Return (x, y) of the center of cell containing provided text 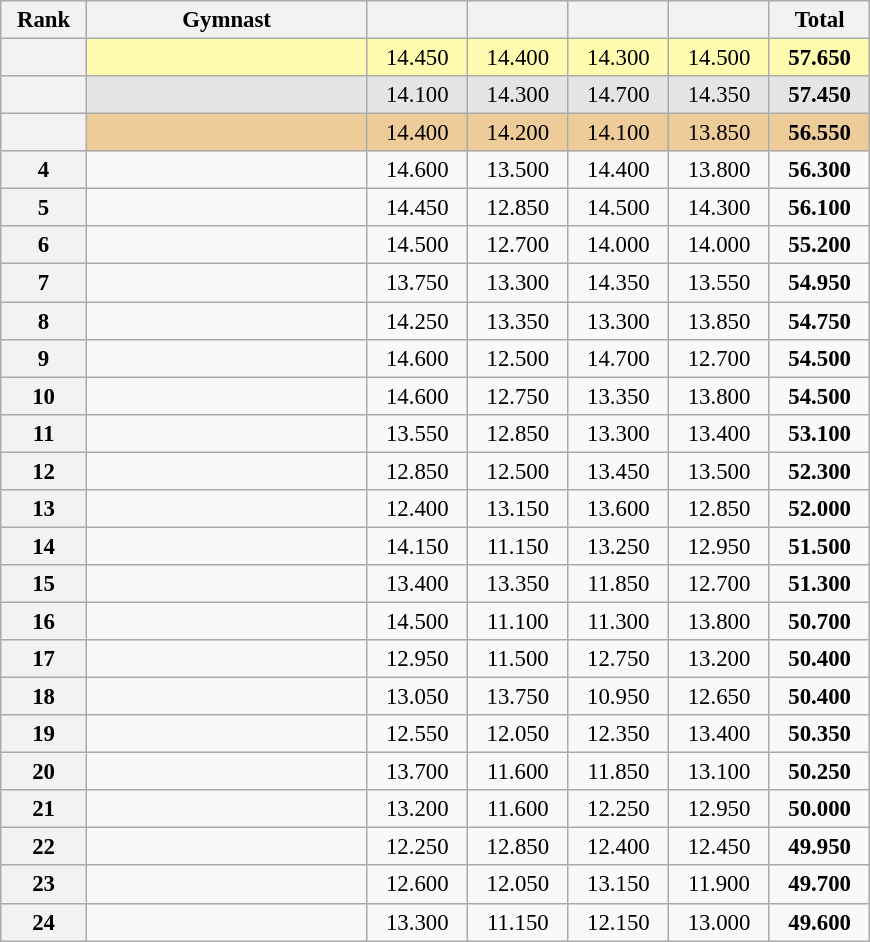
56.550 (820, 133)
7 (44, 283)
11.300 (618, 621)
49.700 (820, 885)
11.900 (720, 885)
14.200 (518, 133)
18 (44, 697)
13.600 (618, 509)
12.600 (418, 885)
Rank (44, 20)
19 (44, 734)
14 (44, 546)
12.650 (720, 697)
13 (44, 509)
14.150 (418, 546)
8 (44, 321)
24 (44, 922)
Gymnast (226, 20)
20 (44, 772)
11.500 (518, 659)
17 (44, 659)
16 (44, 621)
13.100 (720, 772)
54.750 (820, 321)
13.000 (720, 922)
12.150 (618, 922)
Total (820, 20)
57.650 (820, 58)
11 (44, 433)
13.450 (618, 471)
50.250 (820, 772)
5 (44, 208)
23 (44, 885)
52.300 (820, 471)
50.000 (820, 809)
53.100 (820, 433)
14.250 (418, 321)
22 (44, 847)
51.300 (820, 584)
15 (44, 584)
12 (44, 471)
6 (44, 245)
56.100 (820, 208)
56.300 (820, 170)
13.700 (418, 772)
50.350 (820, 734)
11.100 (518, 621)
49.600 (820, 922)
13.050 (418, 697)
10.950 (618, 697)
52.000 (820, 509)
4 (44, 170)
12.550 (418, 734)
12.350 (618, 734)
9 (44, 358)
57.450 (820, 95)
13.250 (618, 546)
54.950 (820, 283)
51.500 (820, 546)
12.450 (720, 847)
50.700 (820, 621)
10 (44, 396)
55.200 (820, 245)
49.950 (820, 847)
21 (44, 809)
